Detect which cell encompasses the target text, then output its [X, Y] center coordinate. 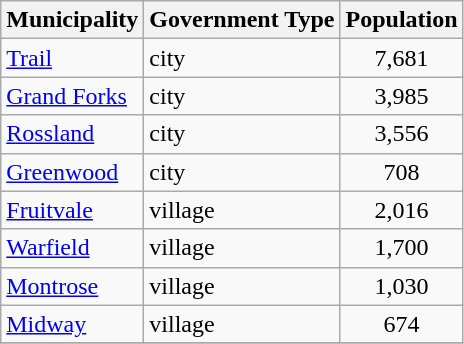
674 [402, 324]
Government Type [242, 20]
Population [402, 20]
708 [402, 172]
7,681 [402, 58]
3,556 [402, 134]
1,700 [402, 248]
1,030 [402, 286]
Municipality [72, 20]
Fruitvale [72, 210]
Rossland [72, 134]
Montrose [72, 286]
Trail [72, 58]
Midway [72, 324]
Grand Forks [72, 96]
Greenwood [72, 172]
2,016 [402, 210]
Warfield [72, 248]
3,985 [402, 96]
